Search for the cell housing the specified text and yield its [x, y] center coordinate. 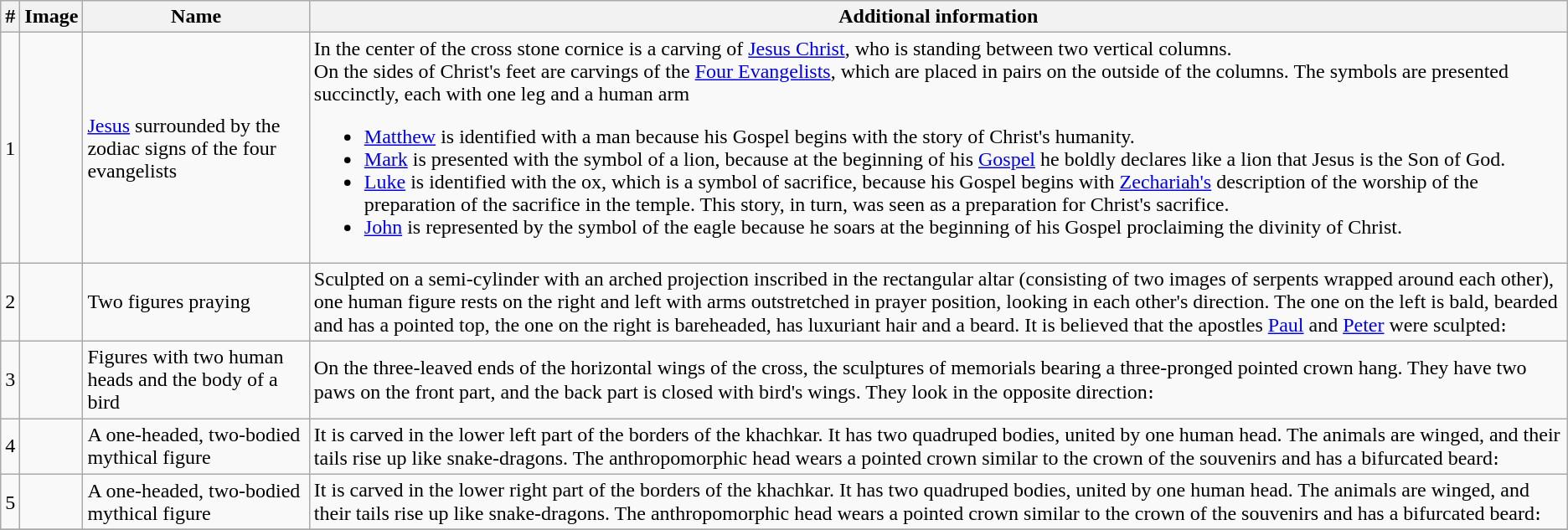
3 [10, 379]
5 [10, 502]
Name [196, 17]
Jesus surrounded by the zodiac signs of the four evangelists [196, 147]
2 [10, 302]
Additional information [938, 17]
# [10, 17]
Figures with two human heads and the body of a bird [196, 379]
4 [10, 447]
1 [10, 147]
Image [52, 17]
Two figures praying [196, 302]
